Return the [X, Y] coordinate for the center point of the cell that contains the specified text.  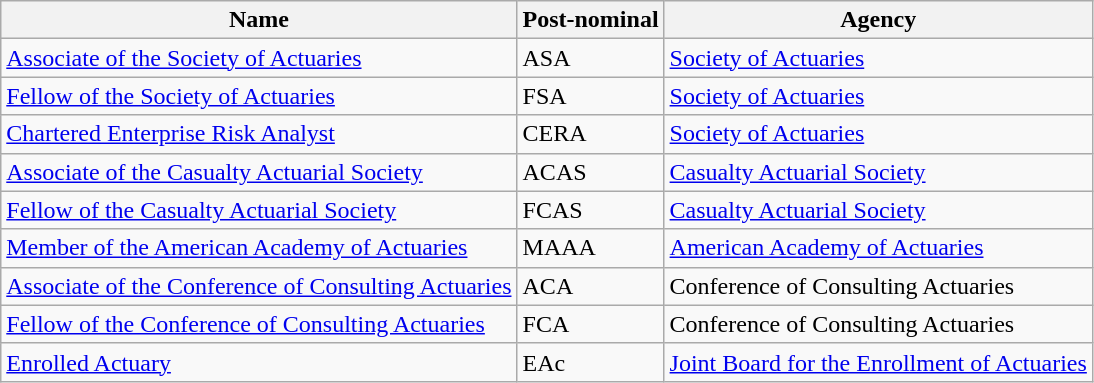
Fellow of the Conference of Consulting Actuaries [259, 324]
American Academy of Actuaries [878, 248]
Member of the American Academy of Actuaries [259, 248]
FCAS [590, 210]
Post-nominal [590, 20]
Agency [878, 20]
FCA [590, 324]
ACAS [590, 172]
EAc [590, 362]
Associate of the Conference of Consulting Actuaries [259, 286]
MAAA [590, 248]
Fellow of the Society of Actuaries [259, 96]
ASA [590, 58]
Fellow of the Casualty Actuarial Society [259, 210]
FSA [590, 96]
Associate of the Casualty Actuarial Society [259, 172]
Associate of the Society of Actuaries [259, 58]
Joint Board for the Enrollment of Actuaries [878, 362]
CERA [590, 134]
Chartered Enterprise Risk Analyst [259, 134]
ACA [590, 286]
Enrolled Actuary [259, 362]
Name [259, 20]
